Capture the cell that displays the provided text and extract its [X, Y] central coordinate. 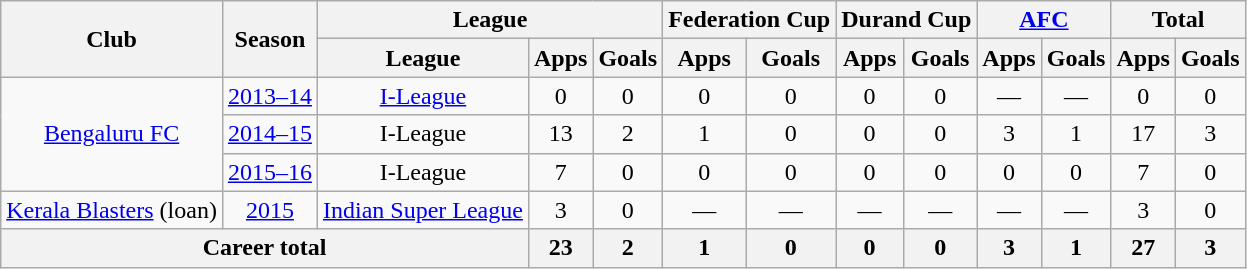
2013–14 [270, 96]
Club [112, 39]
Durand Cup [906, 20]
AFC [1044, 20]
Total [1178, 20]
Federation Cup [750, 20]
2014–15 [270, 134]
Career total [265, 248]
Kerala Blasters (loan) [112, 210]
17 [1143, 134]
Bengaluru FC [112, 134]
2015–16 [270, 172]
13 [560, 134]
2015 [270, 210]
23 [560, 248]
27 [1143, 248]
Indian Super League [422, 210]
Season [270, 39]
